Return the (X, Y) coordinate for the center point of the cell that contains the specified text.  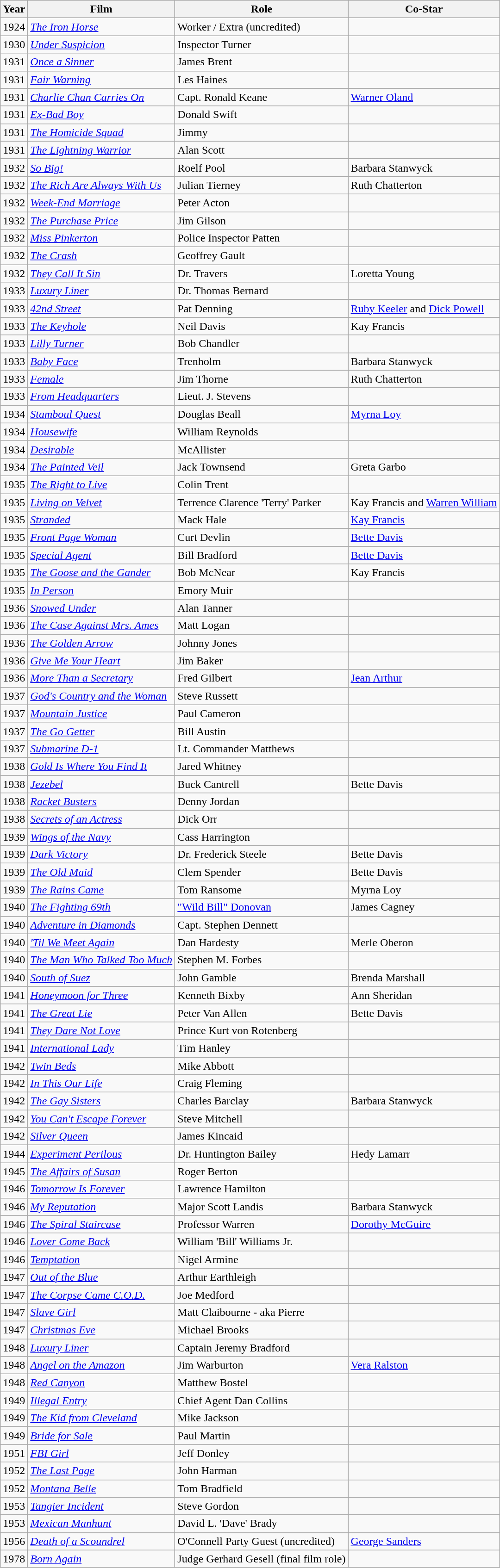
Major Scott Landis (262, 1207)
Merle Oberon (424, 942)
O'Connell Party Guest (uncredited) (262, 1541)
Hedy Lamarr (424, 1154)
James Cagney (424, 907)
Arthur Earthleigh (262, 1277)
Matt Claibourne - aka Pierre (262, 1312)
The Rich Are Always With Us (101, 185)
Stranded (101, 520)
Jimmy (262, 132)
Ann Sheridan (424, 995)
The Rains Came (101, 890)
They Call It Sin (101, 273)
Matt Logan (262, 626)
Ruby Keeler and Dick Powell (424, 309)
Neil Davis (262, 326)
The Old Maid (101, 872)
John Gamble (262, 978)
Emory Muir (262, 590)
McAllister (262, 449)
John Harman (262, 1471)
Tangier Incident (101, 1506)
Prince Kurt von Rotenberg (262, 1030)
Death of a Scoundrel (101, 1541)
The Iron Horse (101, 27)
Michael Brooks (262, 1330)
Bob Chandler (262, 344)
Living on Velvet (101, 502)
Front Page Woman (101, 538)
Peter Van Allen (262, 1013)
Capt. Ronald Keane (262, 97)
Alan Tanner (262, 608)
Steve Russett (262, 696)
The Fighting 69th (101, 907)
So Big! (101, 167)
Captain Jeremy Bradford (262, 1348)
Trenholm (262, 361)
South of Suez (101, 978)
The Spiral Staircase (101, 1224)
The Man Who Talked Too Much (101, 960)
Racket Busters (101, 802)
42nd Street (101, 309)
Tomorrow Is Forever (101, 1189)
Week-End Marriage (101, 203)
Peter Acton (262, 203)
Roelf Pool (262, 167)
Secrets of an Actress (101, 819)
Mike Abbott (262, 1066)
The Crash (101, 256)
Steve Gordon (262, 1506)
Tim Hanley (262, 1048)
The Gay Sisters (101, 1101)
Loretta Young (424, 273)
Les Haines (262, 80)
Clem Spender (262, 872)
Dorothy McGuire (424, 1224)
1956 (14, 1541)
"Wild Bill" Donovan (262, 907)
James Kincaid (262, 1136)
Cass Harrington (262, 837)
Special Agent (101, 555)
Mexican Manhunt (101, 1524)
Slave Girl (101, 1312)
Jack Townsend (262, 467)
Steve Mitchell (262, 1119)
Bill Bradford (262, 555)
George Sanders (424, 1541)
The Keyhole (101, 326)
The Lightning Warrior (101, 150)
Snowed Under (101, 608)
Montana Belle (101, 1488)
Miss Pinkerton (101, 238)
Bill Austin (262, 731)
Angel on the Amazon (101, 1365)
The Right to Live (101, 484)
David L. 'Dave' Brady (262, 1524)
Dick Orr (262, 819)
Illegal Entry (101, 1401)
Jared Whitney (262, 766)
Mike Jackson (262, 1418)
Denny Jordan (262, 802)
Fred Gilbert (262, 678)
The Golden Arrow (101, 643)
Under Suspicion (101, 44)
Dr. Thomas Bernard (262, 291)
Female (101, 379)
You Can't Escape Forever (101, 1119)
In This Our Life (101, 1084)
Give Me Your Heart (101, 661)
Dr. Huntington Bailey (262, 1154)
Charlie Chan Carries On (101, 97)
Wings of the Navy (101, 837)
Stephen M. Forbes (262, 960)
Red Canyon (101, 1383)
Tom Bradfield (262, 1488)
Fair Warning (101, 80)
Co-Star (424, 9)
The Affairs of Susan (101, 1171)
Jim Thorne (262, 379)
From Headquarters (101, 397)
Colin Trent (262, 484)
Silver Queen (101, 1136)
The Case Against Mrs. Ames (101, 626)
Pat Denning (262, 309)
Jean Arthur (424, 678)
Christmas Eve (101, 1330)
Housewife (101, 432)
Capt. Stephen Dennett (262, 925)
Bride for Sale (101, 1436)
Mack Hale (262, 520)
1924 (14, 27)
Nigel Armine (262, 1259)
Lawrence Hamilton (262, 1189)
Terrence Clarence 'Terry' Parker (262, 502)
Inspector Turner (262, 44)
Mountain Justice (101, 713)
Ex-Bad Boy (101, 115)
Bob McNear (262, 573)
William Reynolds (262, 432)
The Great Lie (101, 1013)
The Last Page (101, 1471)
Donald Swift (262, 115)
Alan Scott (262, 150)
Lilly Turner (101, 344)
Out of the Blue (101, 1277)
Jeff Donley (262, 1453)
Chief Agent Dan Collins (262, 1401)
Lover Come Back (101, 1242)
Dan Hardesty (262, 942)
Lt. Commander Matthews (262, 749)
Stamboul Quest (101, 414)
Jim Warburton (262, 1365)
Johnny Jones (262, 643)
Craig Fleming (262, 1084)
Matthew Bostel (262, 1383)
Lieut. J. Stevens (262, 397)
Honeymoon for Three (101, 995)
Julian Tierney (262, 185)
Joe Medford (262, 1295)
Charles Barclay (262, 1101)
Twin Beds (101, 1066)
Dark Victory (101, 855)
Temptation (101, 1259)
Professor Warren (262, 1224)
1945 (14, 1171)
Brenda Marshall (424, 978)
Year (14, 9)
Submarine D-1 (101, 749)
Police Inspector Patten (262, 238)
Born Again (101, 1559)
Warner Oland (424, 97)
The Painted Veil (101, 467)
1978 (14, 1559)
Jezebel (101, 784)
Baby Face (101, 361)
Desirable (101, 449)
Buck Cantrell (262, 784)
International Lady (101, 1048)
1951 (14, 1453)
Role (262, 9)
Dr. Frederick Steele (262, 855)
Greta Garbo (424, 467)
In Person (101, 590)
Film (101, 9)
The Homicide Squad (101, 132)
The Go Getter (101, 731)
Worker / Extra (uncredited) (262, 27)
Paul Cameron (262, 713)
FBI Girl (101, 1453)
1930 (14, 44)
Jim Gilson (262, 221)
Tom Ransome (262, 890)
Curt Devlin (262, 538)
Once a Sinner (101, 62)
Roger Berton (262, 1171)
Geoffrey Gault (262, 256)
More Than a Secretary (101, 678)
Douglas Beall (262, 414)
The Corpse Came C.O.D. (101, 1295)
My Reputation (101, 1207)
'Til We Meet Again (101, 942)
Experiment Perilous (101, 1154)
William 'Bill' Williams Jr. (262, 1242)
James Brent (262, 62)
1944 (14, 1154)
Judge Gerhard Gesell (final film role) (262, 1559)
Dr. Travers (262, 273)
Gold Is Where You Find It (101, 766)
Kenneth Bixby (262, 995)
God's Country and the Woman (101, 696)
They Dare Not Love (101, 1030)
The Purchase Price (101, 221)
Vera Ralston (424, 1365)
The Goose and the Gander (101, 573)
Adventure in Diamonds (101, 925)
Kay Francis and Warren William (424, 502)
Paul Martin (262, 1436)
Jim Baker (262, 661)
The Kid from Cleveland (101, 1418)
